Determine the [X, Y] coordinate at the center of the cell enclosing the given text.  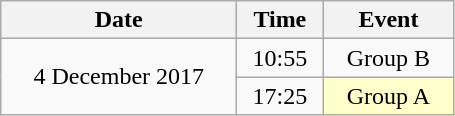
Event [388, 20]
Time [280, 20]
Date [119, 20]
Group A [388, 96]
Group B [388, 58]
17:25 [280, 96]
10:55 [280, 58]
4 December 2017 [119, 77]
